Find where the given text appears and provide that cell's center as [X, Y] coordinate. 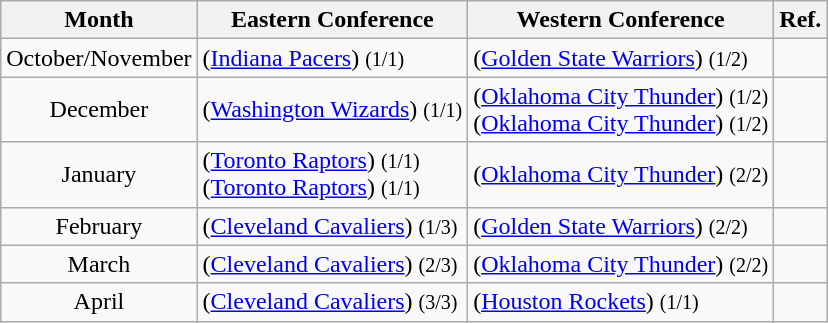
Ref. [800, 20]
January [99, 174]
(Washington Wizards) (1/1) [332, 110]
(Oklahoma City Thunder) (1/2) (Oklahoma City Thunder) (1/2) [621, 110]
March [99, 264]
October/November [99, 58]
(Cleveland Cavaliers) (1/3) [332, 226]
Western Conference [621, 20]
(Indiana Pacers) (1/1) [332, 58]
(Houston Rockets) (1/1) [621, 302]
(Cleveland Cavaliers) (2/3) [332, 264]
April [99, 302]
(Cleveland Cavaliers) (3/3) [332, 302]
Month [99, 20]
(Golden State Warriors) (1/2) [621, 58]
December [99, 110]
Eastern Conference [332, 20]
(Golden State Warriors) (2/2) [621, 226]
February [99, 226]
(Toronto Raptors) (1/1) (Toronto Raptors) (1/1) [332, 174]
